Search for the cell housing the specified text and yield its [X, Y] center coordinate. 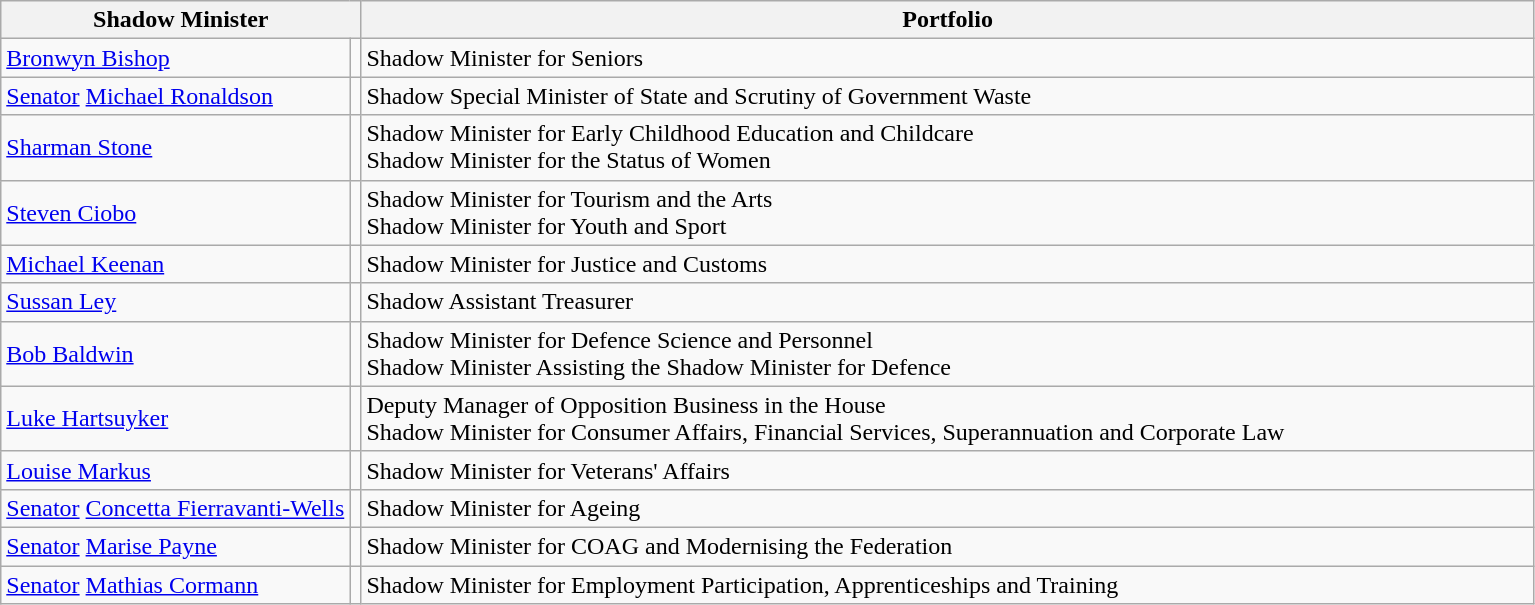
Michael Keenan [176, 264]
Shadow Minister [181, 20]
Bronwyn Bishop [176, 58]
Louise Markus [176, 470]
Shadow Minister for Veterans' Affairs [948, 470]
Luke Hartsuyker [176, 418]
Shadow Minister for COAG and Modernising the Federation [948, 546]
Senator Marise Payne [176, 546]
Shadow Minister for Employment Participation, Apprenticeships and Training [948, 585]
Steven Ciobo [176, 212]
Senator Michael Ronaldson [176, 96]
Bob Baldwin [176, 354]
Shadow Minister for Ageing [948, 508]
Senator Mathias Cormann [176, 585]
Shadow Assistant Treasurer [948, 302]
Shadow Minister for Early Childhood Education and ChildcareShadow Minister for the Status of Women [948, 148]
Shadow Minister for Seniors [948, 58]
Shadow Minister for Justice and Customs [948, 264]
Shadow Minister for Defence Science and PersonnelShadow Minister Assisting the Shadow Minister for Defence [948, 354]
Sharman Stone [176, 148]
Shadow Minister for Tourism and the ArtsShadow Minister for Youth and Sport [948, 212]
Shadow Special Minister of State and Scrutiny of Government Waste [948, 96]
Sussan Ley [176, 302]
Portfolio [948, 20]
Senator Concetta Fierravanti-Wells [176, 508]
Deputy Manager of Opposition Business in the HouseShadow Minister for Consumer Affairs, Financial Services, Superannuation and Corporate Law [948, 418]
